Capture the cell that displays the provided text and extract its (X, Y) central coordinate. 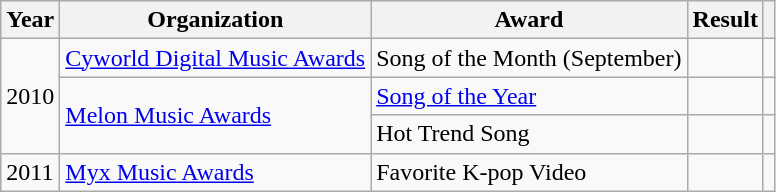
Song of the Month (September) (529, 58)
Melon Music Awards (216, 115)
Award (529, 20)
Myx Music Awards (216, 172)
Year (30, 20)
Cyworld Digital Music Awards (216, 58)
2011 (30, 172)
Organization (216, 20)
Favorite K-pop Video (529, 172)
Result (725, 20)
2010 (30, 96)
Song of the Year (529, 96)
Hot Trend Song (529, 134)
